Return (x, y) of the center of cell containing provided text 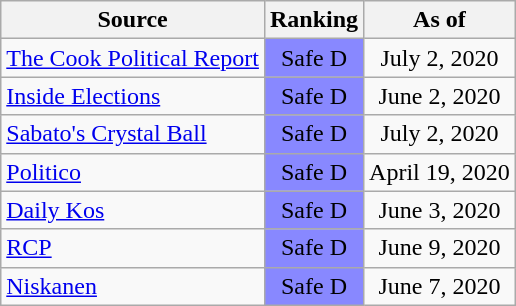
Ranking (314, 20)
RCP (133, 248)
April 19, 2020 (440, 172)
Politico (133, 172)
The Cook Political Report (133, 58)
Niskanen (133, 286)
June 2, 2020 (440, 96)
Inside Elections (133, 96)
Sabato's Crystal Ball (133, 134)
Daily Kos (133, 210)
As of (440, 20)
June 9, 2020 (440, 248)
June 3, 2020 (440, 210)
Source (133, 20)
June 7, 2020 (440, 286)
